Find where the given text appears and provide that cell's center as [X, Y] coordinate. 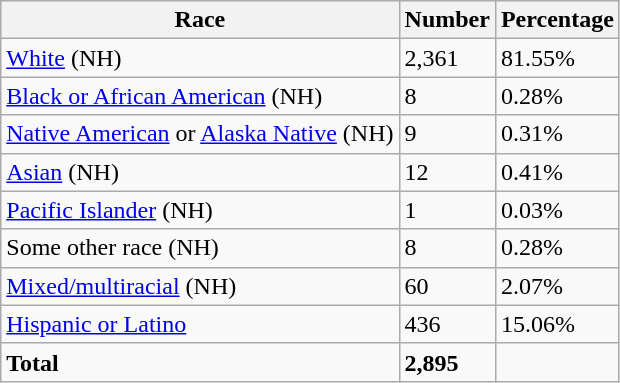
1 [447, 210]
81.55% [557, 58]
12 [447, 172]
Native American or Alaska Native (NH) [200, 134]
Number [447, 20]
Percentage [557, 20]
0.03% [557, 210]
15.06% [557, 324]
Mixed/multiracial (NH) [200, 286]
White (NH) [200, 58]
2.07% [557, 286]
Hispanic or Latino [200, 324]
Pacific Islander (NH) [200, 210]
436 [447, 324]
Some other race (NH) [200, 248]
60 [447, 286]
0.41% [557, 172]
2,895 [447, 362]
Black or African American (NH) [200, 96]
Total [200, 362]
2,361 [447, 58]
0.31% [557, 134]
Race [200, 20]
9 [447, 134]
Asian (NH) [200, 172]
